From the cell containing the given text, extract its center point as (X, Y) coordinate. 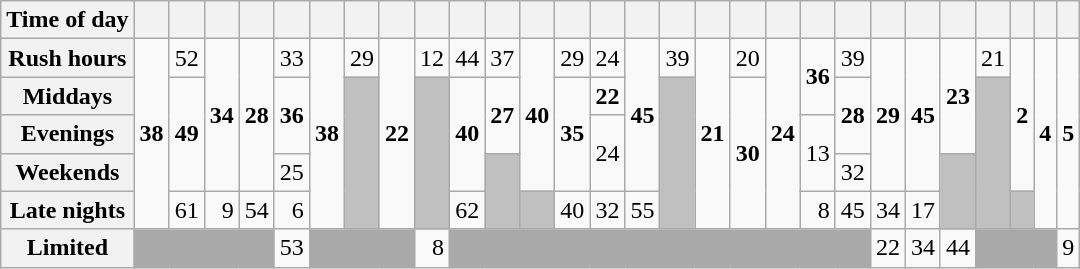
2 (1022, 115)
20 (748, 58)
Limited (68, 248)
61 (186, 210)
6 (292, 210)
33 (292, 58)
Late nights (68, 210)
54 (256, 210)
37 (502, 58)
5 (1068, 134)
4 (1046, 134)
27 (502, 115)
Time of day (68, 20)
25 (292, 172)
17 (922, 210)
23 (958, 96)
30 (748, 153)
Middays (68, 96)
52 (186, 58)
12 (432, 58)
55 (642, 210)
Evenings (68, 134)
53 (292, 248)
Rush hours (68, 58)
Weekends (68, 172)
35 (572, 134)
13 (818, 153)
62 (468, 210)
49 (186, 134)
